Return (X, Y) of the center of cell containing provided text 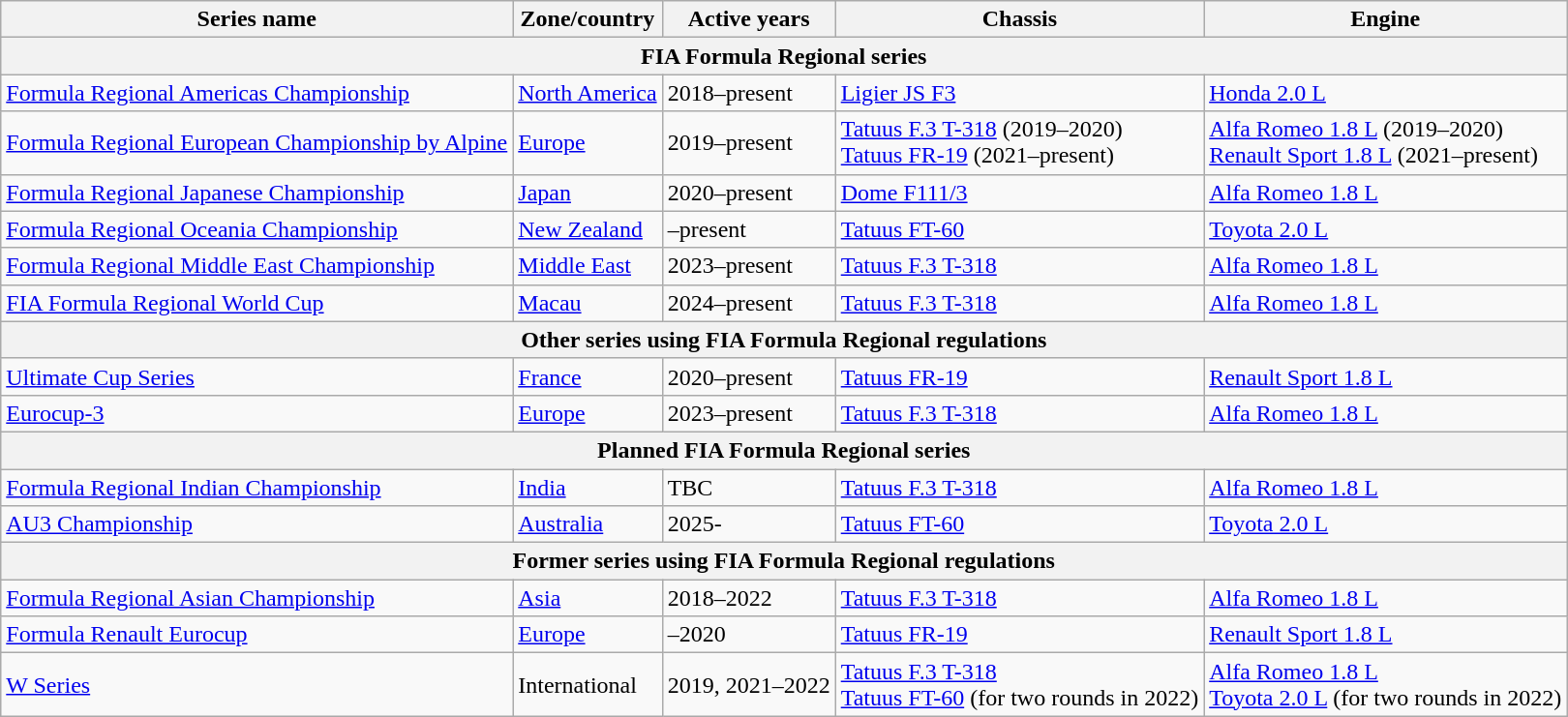
Chassis (1019, 19)
International (588, 685)
Zone/country (588, 19)
Other series using FIA Formula Regional regulations (784, 340)
Active years (749, 19)
2019, 2021–2022 (749, 685)
Australia (588, 524)
Formula Regional Japanese Championship (257, 193)
Formula Regional European Championship by Alpine (257, 143)
Formula Regional Asian Championship (257, 598)
2019–present (749, 143)
Formula Regional Indian Championship (257, 487)
Japan (588, 193)
Formula Regional Oceania Championship (257, 229)
Alfa Romeo 1.8 LToyota 2.0 L (for two rounds in 2022) (1386, 685)
2024–present (749, 303)
Macau (588, 303)
Asia (588, 598)
France (588, 376)
2018–2022 (749, 598)
Tatuus F.3 T-318Tatuus FT-60 (for two rounds in 2022) (1019, 685)
India (588, 487)
New Zealand (588, 229)
Formula Regional Middle East Championship (257, 266)
Formula Regional Americas Championship (257, 93)
TBC (749, 487)
FIA Formula Regional World Cup (257, 303)
North America (588, 93)
–present (749, 229)
Dome F111/3 (1019, 193)
2025- (749, 524)
–2020 (749, 635)
Eurocup-3 (257, 413)
Ligier JS F3 (1019, 93)
Tatuus F.3 T-318 (2019–2020)Tatuus FR-19 (2021–present) (1019, 143)
Alfa Romeo 1.8 L (2019–2020)Renault Sport 1.8 L (2021–present) (1386, 143)
Former series using FIA Formula Regional regulations (784, 561)
Honda 2.0 L (1386, 93)
2018–present (749, 93)
Middle East (588, 266)
Formula Renault Eurocup (257, 635)
AU3 Championship (257, 524)
Series name (257, 19)
Planned FIA Formula Regional series (784, 450)
W Series (257, 685)
Ultimate Cup Series (257, 376)
Engine (1386, 19)
FIA Formula Regional series (784, 56)
